Return the (X, Y) coordinate for the center point of the cell that contains the specified text.  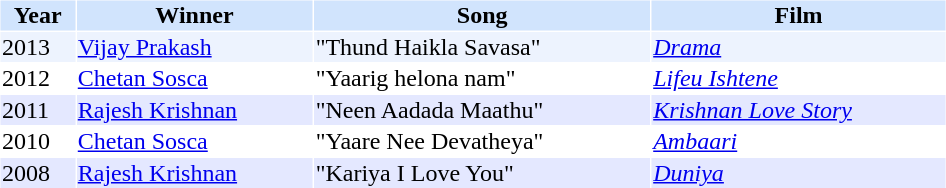
Krishnan Love Story (799, 110)
"Yaarig helona nam" (482, 79)
"Kariya I Love You" (482, 173)
Year (37, 15)
Drama (799, 47)
Song (482, 15)
"Yaare Nee Devatheya" (482, 141)
2013 (37, 47)
"Neen Aadada Maathu" (482, 110)
"Thund Haikla Savasa" (482, 47)
Vijay Prakash (194, 47)
Duniya (799, 173)
2011 (37, 110)
Ambaari (799, 141)
Film (799, 15)
Lifeu Ishtene (799, 79)
2012 (37, 79)
2008 (37, 173)
2010 (37, 141)
Winner (194, 15)
